Find where the given text appears and provide that cell's center as [x, y] coordinate. 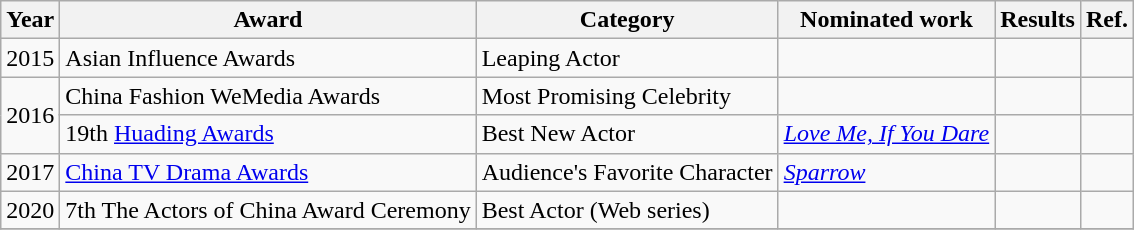
2016 [30, 115]
Year [30, 20]
China Fashion WeMedia Awards [268, 96]
Most Promising Celebrity [627, 96]
19th Huading Awards [268, 134]
Best New Actor [627, 134]
Sparrow [886, 172]
Leaping Actor [627, 58]
Asian Influence Awards [268, 58]
China TV Drama Awards [268, 172]
Ref. [1106, 20]
Love Me, If You Dare [886, 134]
Results [1038, 20]
2020 [30, 210]
Best Actor (Web series) [627, 210]
Nominated work [886, 20]
2017 [30, 172]
Audience's Favorite Character [627, 172]
2015 [30, 58]
7th The Actors of China Award Ceremony [268, 210]
Award [268, 20]
Category [627, 20]
